Locate the cell with the specified text and output its (x, y) center coordinate. 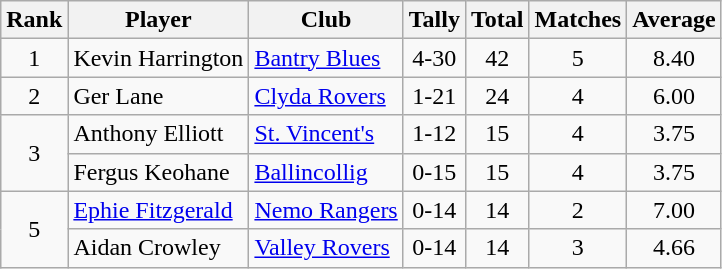
0-15 (434, 172)
1-12 (434, 134)
24 (497, 96)
Ephie Fitzgerald (158, 210)
Bantry Blues (326, 58)
Ballincollig (326, 172)
Average (674, 20)
Valley Rovers (326, 248)
8.40 (674, 58)
7.00 (674, 210)
Tally (434, 20)
Fergus Keohane (158, 172)
Aidan Crowley (158, 248)
6.00 (674, 96)
4-30 (434, 58)
1-21 (434, 96)
Rank (34, 20)
Kevin Harrington (158, 58)
St. Vincent's (326, 134)
Total (497, 20)
Anthony Elliott (158, 134)
42 (497, 58)
Club (326, 20)
Nemo Rangers (326, 210)
Clyda Rovers (326, 96)
1 (34, 58)
4.66 (674, 248)
Matches (578, 20)
Ger Lane (158, 96)
Player (158, 20)
